Find where the given text appears and provide that cell's center as (x, y) coordinate. 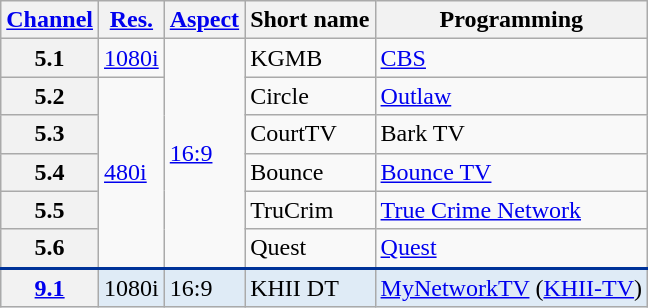
5.6 (50, 248)
Aspect (204, 20)
Circle (310, 96)
Bounce (310, 172)
Outlaw (512, 96)
480i (132, 172)
5.2 (50, 96)
KHII DT (310, 288)
CourtTV (310, 134)
Bark TV (512, 134)
5.3 (50, 134)
CBS (512, 58)
5.5 (50, 210)
Programming (512, 20)
Bounce TV (512, 172)
Channel (50, 20)
True Crime Network (512, 210)
5.4 (50, 172)
5.1 (50, 58)
9.1 (50, 288)
MyNetworkTV (KHII-TV) (512, 288)
Res. (132, 20)
KGMB (310, 58)
Short name (310, 20)
TruCrim (310, 210)
